Scan for the cell matching the given text and deliver its (X, Y) coordinate at center. 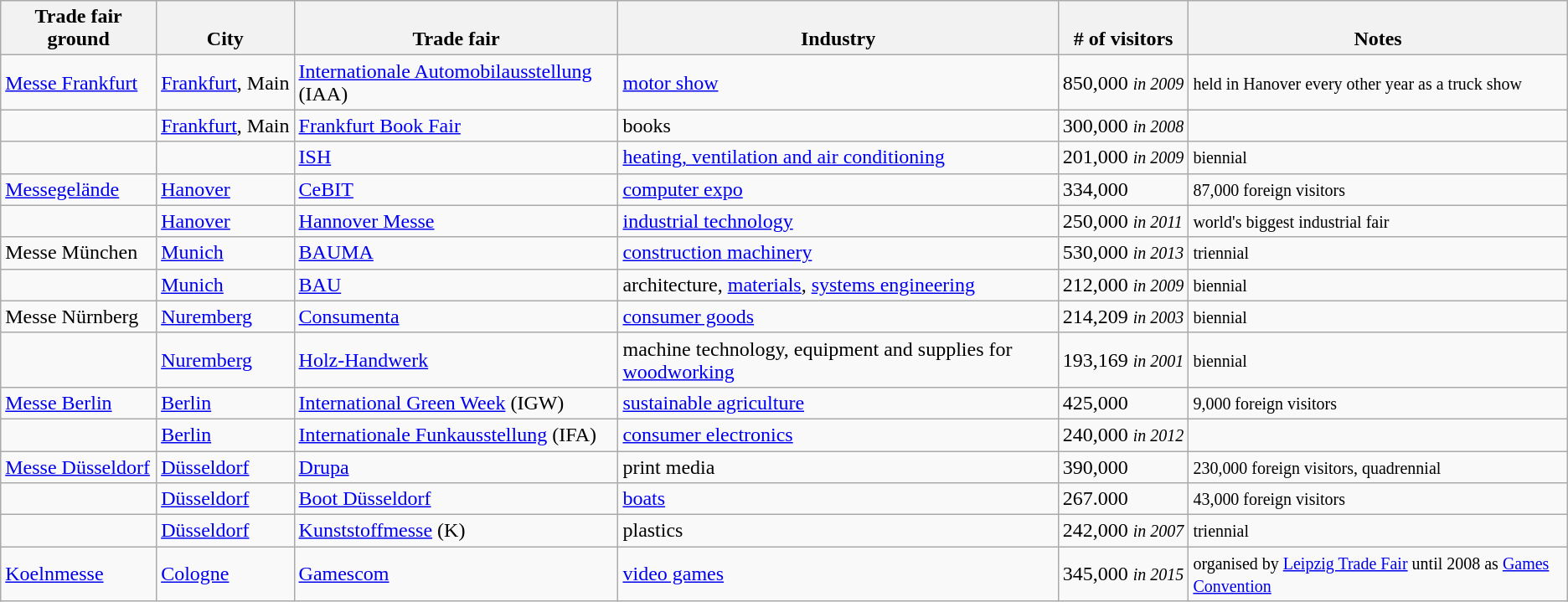
architecture, materials, systems engineering (838, 285)
Boot Düsseldorf (456, 499)
242,000 in 2007 (1123, 531)
240,000 in 2012 (1123, 435)
Trade fair (456, 28)
Industry (838, 28)
267.000 (1123, 499)
530,000 in 2013 (1123, 253)
heating, ventilation and air conditioning (838, 157)
Gamescom (456, 574)
Trade fair ground (79, 28)
sustainable agriculture (838, 403)
201,000 in 2009 (1123, 157)
consumer goods (838, 316)
300,000 in 2008 (1123, 126)
Internationale Funkausstellung (IFA) (456, 435)
Messe Düsseldorf (79, 466)
Hannover Messe (456, 221)
43,000 foreign visitors (1378, 499)
Messe Berlin (79, 403)
Messe München (79, 253)
425,000 (1123, 403)
industrial technology (838, 221)
consumer electronics (838, 435)
Cologne (225, 574)
Kunststoffmesse (K) (456, 531)
Consumenta (456, 316)
ISH (456, 157)
construction machinery (838, 253)
video games (838, 574)
Drupa (456, 466)
Messegelände (79, 189)
193,169 in 2001 (1123, 360)
850,000 in 2009 (1123, 82)
# of visitors (1123, 28)
Holz-Handwerk (456, 360)
print media (838, 466)
International Green Week (IGW) (456, 403)
Messe Nürnberg (79, 316)
books (838, 126)
held in Hanover every other year as a truck show (1378, 82)
390,000 (1123, 466)
Frankfurt Book Fair (456, 126)
boats (838, 499)
Notes (1378, 28)
BAU (456, 285)
Messe Frankfurt (79, 82)
Internationale Automobilausstellung (IAA) (456, 82)
9,000 foreign visitors (1378, 403)
machine technology, equipment and supplies for woodworking (838, 360)
87,000 foreign visitors (1378, 189)
250,000 in 2011 (1123, 221)
CeBIT (456, 189)
world's biggest industrial fair (1378, 221)
212,000 in 2009 (1123, 285)
City (225, 28)
motor show (838, 82)
plastics (838, 531)
BAUMA (456, 253)
345,000 in 2015 (1123, 574)
334,000 (1123, 189)
computer expo (838, 189)
Koelnmesse (79, 574)
organised by Leipzig Trade Fair until 2008 as Games Convention (1378, 574)
230,000 foreign visitors, quadrennial (1378, 466)
214,209 in 2003 (1123, 316)
